Return the (X, Y) coordinate for the center point of the cell that contains the specified text.  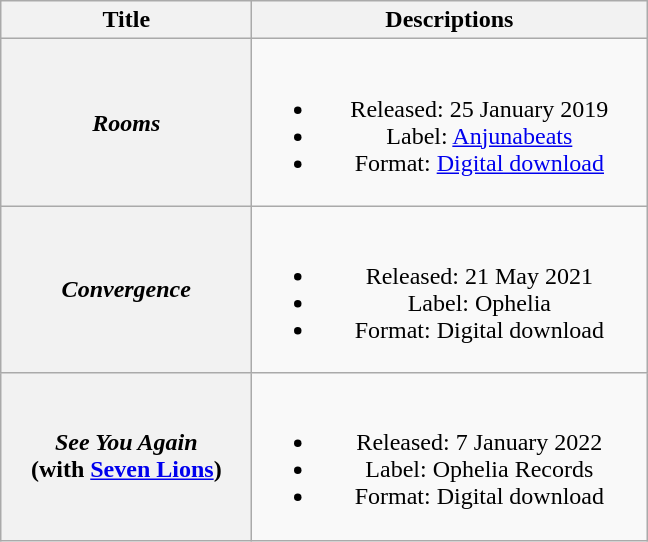
Convergence (126, 290)
Released: 7 January 2022Label: Ophelia RecordsFormat: Digital download (450, 456)
Rooms (126, 122)
Descriptions (450, 20)
See You Again (with Seven Lions) (126, 456)
Released: 25 January 2019Label: AnjunabeatsFormat: Digital download (450, 122)
Title (126, 20)
Released: 21 May 2021Label: OpheliaFormat: Digital download (450, 290)
